Pinpoint the cell where the given text exists, returning its (x, y) midpoint coordinate. 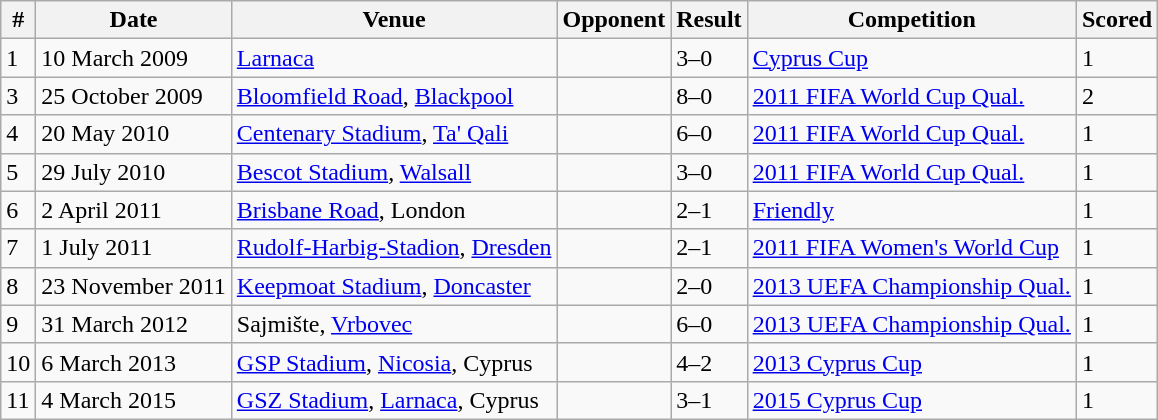
Cyprus Cup (912, 58)
8–0 (709, 96)
Bescot Stadium, Walsall (394, 172)
Venue (394, 20)
10 March 2009 (134, 58)
4 March 2015 (134, 400)
7 (18, 248)
Friendly (912, 210)
Sajmište, Vrbovec (394, 324)
25 October 2009 (134, 96)
10 (18, 362)
Scored (1116, 20)
Larnaca (394, 58)
Rudolf-Harbig-Stadion, Dresden (394, 248)
Date (134, 20)
9 (18, 324)
Competition (912, 20)
Result (709, 20)
2013 Cyprus Cup (912, 362)
Brisbane Road, London (394, 210)
Keepmoat Stadium, Doncaster (394, 286)
3–1 (709, 400)
31 March 2012 (134, 324)
2–0 (709, 286)
2 (1116, 96)
2011 FIFA Women's World Cup (912, 248)
8 (18, 286)
2 April 2011 (134, 210)
GSP Stadium, Nicosia, Cyprus (394, 362)
6 (18, 210)
2015 Cyprus Cup (912, 400)
Opponent (614, 20)
6 March 2013 (134, 362)
3 (18, 96)
20 May 2010 (134, 134)
4 (18, 134)
5 (18, 172)
Bloomfield Road, Blackpool (394, 96)
29 July 2010 (134, 172)
# (18, 20)
11 (18, 400)
Centenary Stadium, Ta' Qali (394, 134)
4–2 (709, 362)
GSZ Stadium, Larnaca, Cyprus (394, 400)
23 November 2011 (134, 286)
1 July 2011 (134, 248)
